Return (X, Y) of the center of cell containing provided text 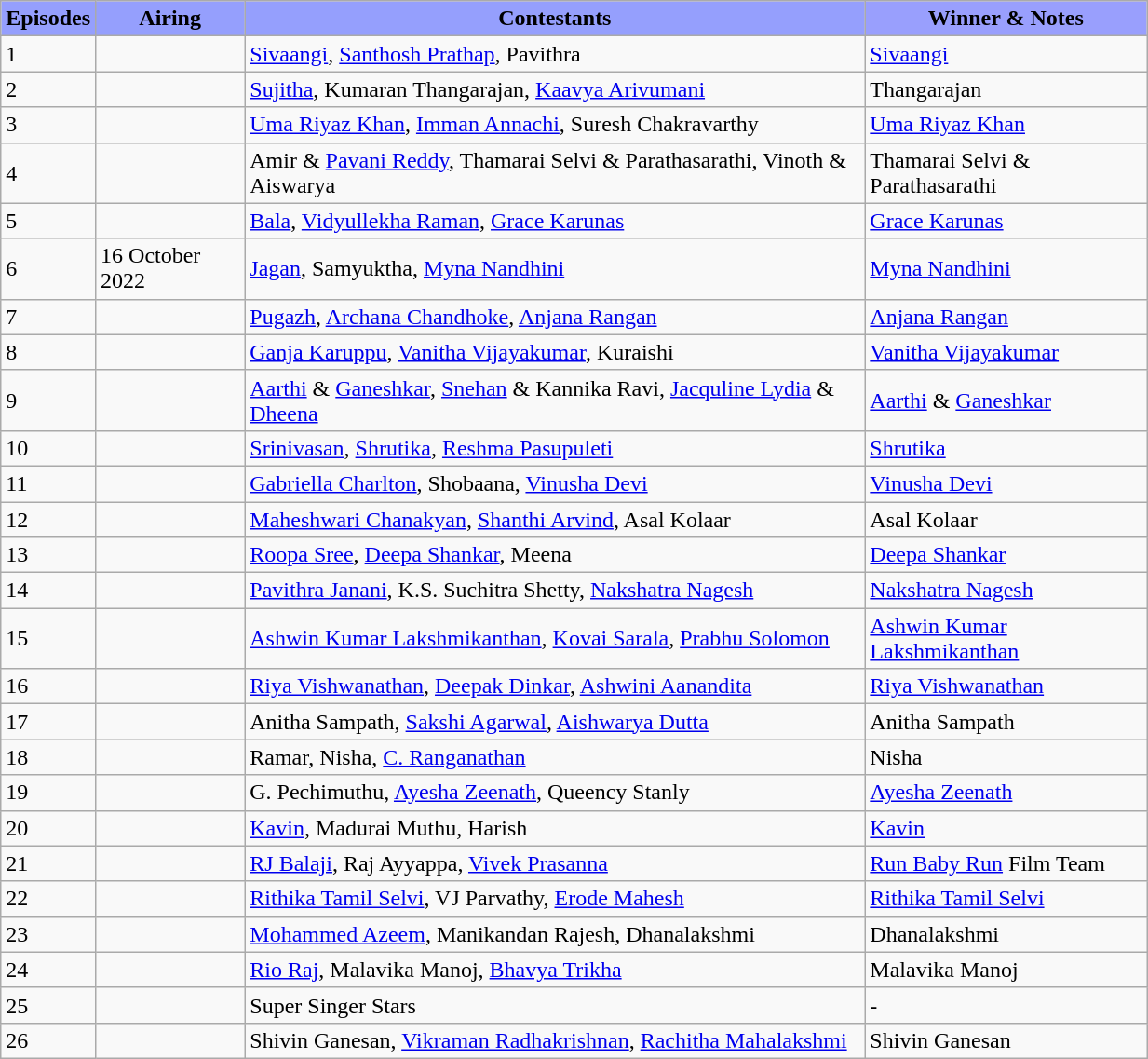
26 (48, 1040)
Rio Raj, Malavika Manoj, Bhavya Trikha (555, 970)
Dhanalakshmi (1006, 934)
Kavin, Madurai Muthu, Harish (555, 828)
Grace Karunas (1006, 221)
Anitha Sampath, Sakshi Agarwal, Aishwarya Dutta (555, 722)
8 (48, 352)
Uma Riyaz Khan, Imman Annachi, Suresh Chakravarthy (555, 125)
20 (48, 828)
Pugazh, Archana Chandhoke, Anjana Rangan (555, 317)
Jagan, Samyuktha, Myna Nandhini (555, 268)
Mohammed Azeem, Manikandan Rajesh, Dhanalakshmi (555, 934)
Riya Vishwanathan, Deepak Dinkar, Ashwini Aanandita (555, 686)
Asal Kolaar (1006, 519)
22 (48, 899)
Maheshwari Chanakyan, Shanthi Arvind, Asal Kolaar (555, 519)
Shivin Ganesan, Vikraman Radhakrishnan, Rachitha Mahalakshmi (555, 1040)
Deepa Shankar (1006, 555)
13 (48, 555)
18 (48, 757)
14 (48, 591)
Rithika Tamil Selvi, VJ Parvathy, Erode Mahesh (555, 899)
Bala, Vidyullekha Raman, Grace Karunas (555, 221)
Sivaangi, Santhosh Prathap, Pavithra (555, 54)
Shrutika (1006, 448)
Thangarajan (1006, 89)
16 (48, 686)
Thamarai Selvi & Parathasarathi (1006, 173)
17 (48, 722)
Anitha Sampath (1006, 722)
10 (48, 448)
Roopa Sree, Deepa Shankar, Meena (555, 555)
12 (48, 519)
Super Singer Stars (555, 1005)
21 (48, 863)
Kavin (1006, 828)
Ashwin Kumar Lakshmikanthan, Kovai Sarala, Prabhu Solomon (555, 639)
Aarthi & Ganeshkar (1006, 401)
15 (48, 639)
2 (48, 89)
23 (48, 934)
Malavika Manoj (1006, 970)
Episodes (48, 19)
RJ Balaji, Raj Ayyappa, Vivek Prasanna (555, 863)
Run Baby Run Film Team (1006, 863)
16 October 2022 (170, 268)
Uma Riyaz Khan (1006, 125)
19 (48, 793)
Myna Nandhini (1006, 268)
Ramar, Nisha, C. Ranganathan (555, 757)
Sujitha, Kumaran Thangarajan, Kaavya Arivumani (555, 89)
Airing (170, 19)
Nisha (1006, 757)
11 (48, 483)
Nakshatra Nagesh (1006, 591)
1 (48, 54)
Vanitha Vijayakumar (1006, 352)
Ayesha Zeenath (1006, 793)
G. Pechimuthu, Ayesha Zeenath, Queency Stanly (555, 793)
- (1006, 1005)
Rithika Tamil Selvi (1006, 899)
Contestants (555, 19)
Sivaangi (1006, 54)
Srinivasan, Shrutika, Reshma Pasupuleti (555, 448)
Aarthi & Ganeshkar, Snehan & Kannika Ravi, Jacquline Lydia & Dheena (555, 401)
9 (48, 401)
Ganja Karuppu, Vanitha Vijayakumar, Kuraishi (555, 352)
6 (48, 268)
5 (48, 221)
Ashwin Kumar Lakshmikanthan (1006, 639)
Amir & Pavani Reddy, Thamarai Selvi & Parathasarathi, Vinoth & Aiswarya (555, 173)
3 (48, 125)
Gabriella Charlton, Shobaana, Vinusha Devi (555, 483)
Vinusha Devi (1006, 483)
Anjana Rangan (1006, 317)
Shivin Ganesan (1006, 1040)
25 (48, 1005)
Pavithra Janani, K.S. Suchitra Shetty, Nakshatra Nagesh (555, 591)
24 (48, 970)
7 (48, 317)
Riya Vishwanathan (1006, 686)
4 (48, 173)
Winner & Notes (1006, 19)
